Extract the (X, Y) coordinate from the center of the cell holding the provided text.  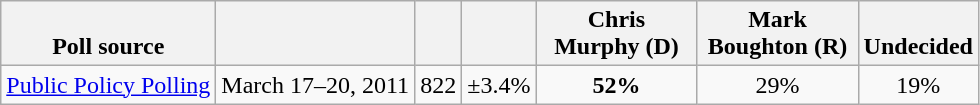
Poll source (108, 34)
±3.4% (499, 85)
MarkBoughton (R) (778, 34)
52% (616, 85)
Undecided (918, 34)
29% (778, 85)
19% (918, 85)
March 17–20, 2011 (316, 85)
Public Policy Polling (108, 85)
822 (438, 85)
ChrisMurphy (D) (616, 34)
